Find where the given text appears and provide that cell's center as (x, y) coordinate. 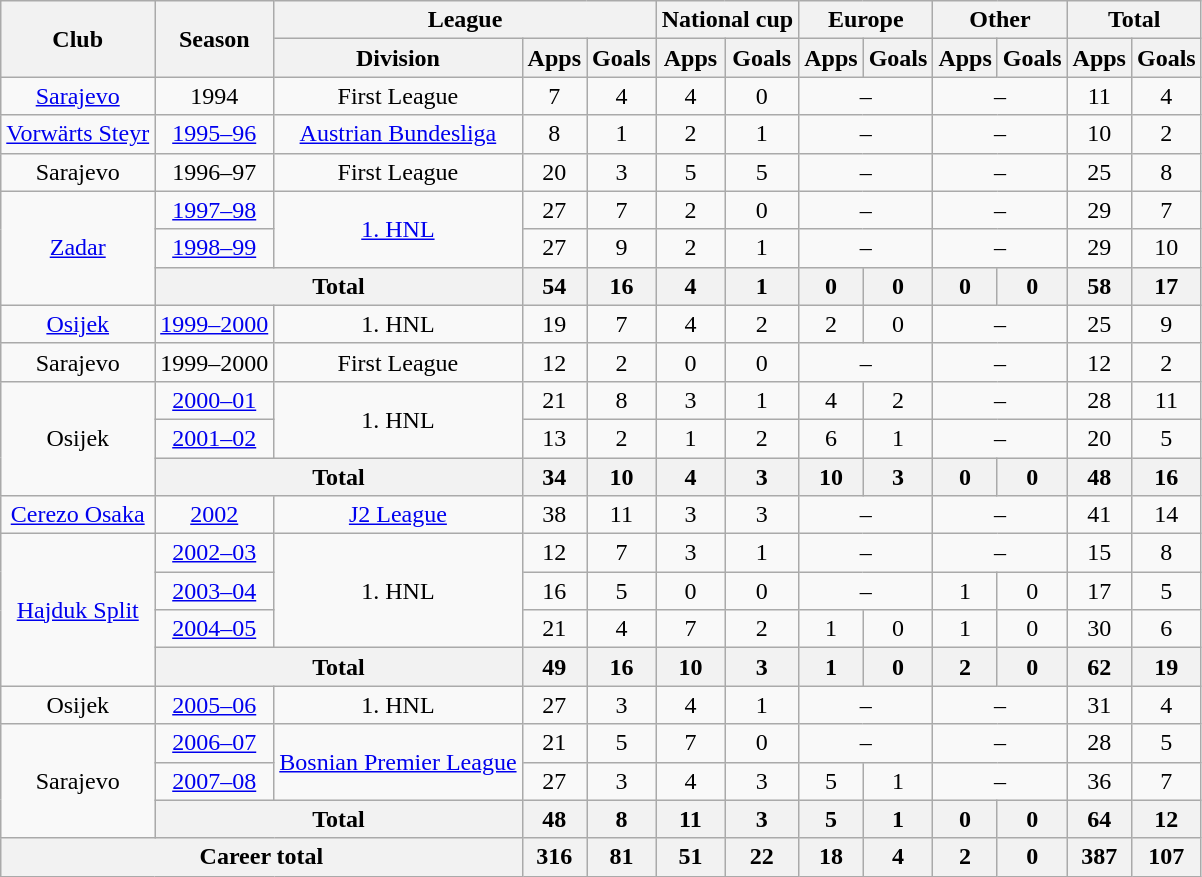
15 (1099, 553)
41 (1099, 515)
2007–08 (214, 781)
18 (831, 857)
64 (1099, 819)
58 (1099, 286)
316 (554, 857)
Zadar (78, 248)
2002 (214, 515)
51 (690, 857)
Club (78, 39)
2005–06 (214, 705)
13 (554, 438)
League (465, 20)
1997–98 (214, 210)
54 (554, 286)
49 (554, 667)
Austrian Bundesliga (398, 134)
22 (762, 857)
14 (1166, 515)
2000–01 (214, 400)
Career total (262, 857)
Other (1000, 20)
J2 League (398, 515)
1996–97 (214, 172)
107 (1166, 857)
387 (1099, 857)
Division (398, 58)
62 (1099, 667)
36 (1099, 781)
30 (1099, 629)
Vorwärts Steyr (78, 134)
2001–02 (214, 438)
1994 (214, 96)
34 (554, 477)
2004–05 (214, 629)
2002–03 (214, 553)
Cerezo Osaka (78, 515)
1995–96 (214, 134)
National cup (727, 20)
Season (214, 39)
Bosnian Premier League (398, 762)
38 (554, 515)
2003–04 (214, 591)
1998–99 (214, 248)
2006–07 (214, 743)
81 (621, 857)
Europe (866, 20)
Hajduk Split (78, 610)
31 (1099, 705)
